Detect which cell encompasses the target text, then output its [x, y] center coordinate. 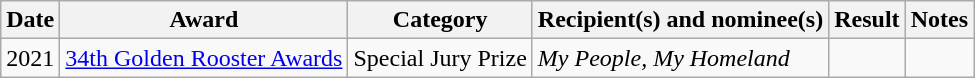
34th Golden Rooster Awards [204, 58]
Award [204, 20]
Notes [939, 20]
Result [867, 20]
Category [440, 20]
2021 [30, 58]
Recipient(s) and nominee(s) [680, 20]
Date [30, 20]
My People, My Homeland [680, 58]
Special Jury Prize [440, 58]
